Search for the cell housing the specified text and yield its [X, Y] center coordinate. 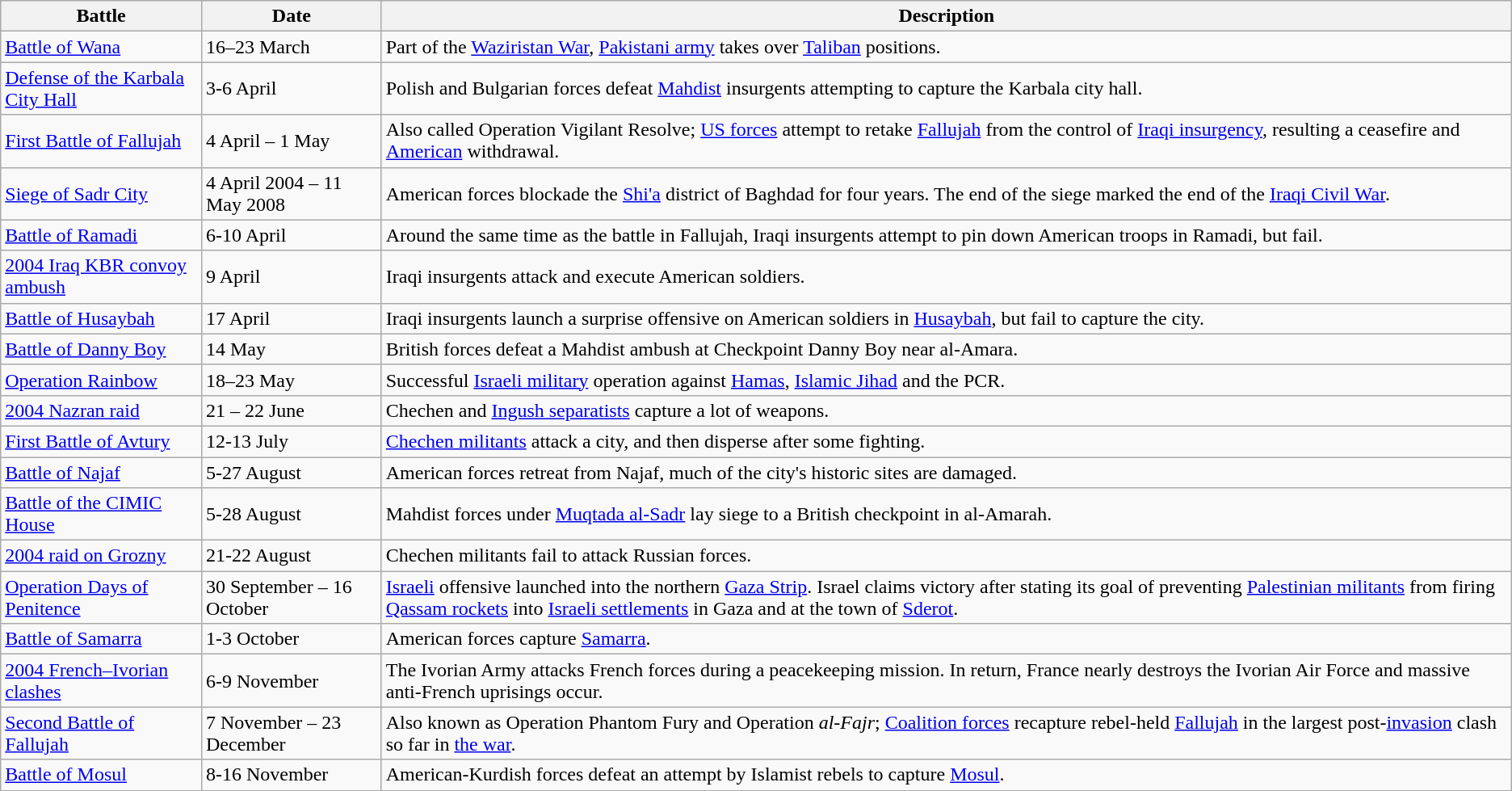
Successful Israeli military operation against Hamas, Islamic Jihad and the PCR. [947, 380]
Siege of Sadr City [102, 194]
7 November – 23 December [291, 734]
Battle of Samarra [102, 639]
Around the same time as the battle in Fallujah, Iraqi insurgents attempt to pin down American troops in Ramadi, but fail. [947, 235]
12-13 July [291, 441]
Battle of Najaf [102, 473]
Iraqi insurgents launch a surprise offensive on American soldiers in Husaybah, but fail to capture the city. [947, 318]
14 May [291, 349]
Defense of the Karbala City Hall [102, 89]
Battle of Wana [102, 47]
Operation Days of Penitence [102, 598]
American-Kurdish forces defeat an attempt by Islamist rebels to capture Mosul. [947, 775]
First Battle of Avtury [102, 441]
Battle of the CIMIC House [102, 514]
Battle [102, 16]
Chechen and Ingush separatists capture a lot of weapons. [947, 410]
First Battle of Fallujah [102, 141]
2004 raid on Grozny [102, 556]
Date [291, 16]
30 September – 16 October [291, 598]
Polish and Bulgarian forces defeat Mahdist insurgents attempting to capture the Karbala city hall. [947, 89]
2004 French–Ivorian clashes [102, 680]
4 April – 1 May [291, 141]
British forces defeat a Mahdist ambush at Checkpoint Danny Boy near al-Amara. [947, 349]
American forces retreat from Najaf, much of the city's historic sites are damaged. [947, 473]
16–23 March [291, 47]
17 April [291, 318]
5-27 August [291, 473]
9 April [291, 276]
6-9 November [291, 680]
Description [947, 16]
Battle of Danny Boy [102, 349]
2004 Nazran raid [102, 410]
Operation Rainbow [102, 380]
Chechen militants fail to attack Russian forces. [947, 556]
5-28 August [291, 514]
Battle of Ramadi [102, 235]
1-3 October [291, 639]
Chechen militants attack a city, and then disperse after some fighting. [947, 441]
Second Battle of Fallujah [102, 734]
6-10 April [291, 235]
Battle of Husaybah [102, 318]
Iraqi insurgents attack and execute American soldiers. [947, 276]
21 – 22 June [291, 410]
21-22 August [291, 556]
4 April 2004 – 11 May 2008 [291, 194]
Mahdist forces under Muqtada al-Sadr lay siege to a British checkpoint in al-Amarah. [947, 514]
American forces capture Samarra. [947, 639]
Battle of Mosul [102, 775]
American forces blockade the Shi'a district of Baghdad for four years. The end of the siege marked the end of the Iraqi Civil War. [947, 194]
2004 Iraq KBR convoy ambush [102, 276]
3-6 April [291, 89]
Part of the Waziristan War, Pakistani army takes over Taliban positions. [947, 47]
8-16 November [291, 775]
18–23 May [291, 380]
